Return the (x, y) coordinate for the center point of the cell that contains the specified text.  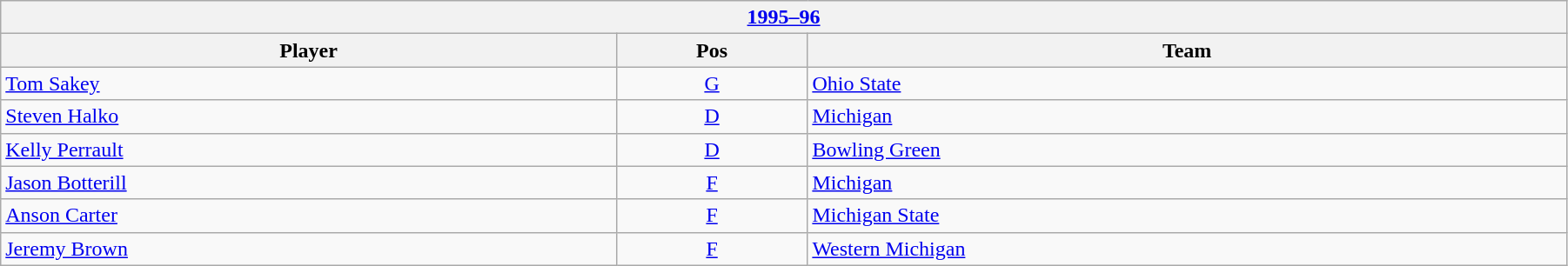
Pos (712, 50)
Ohio State (1187, 83)
Bowling Green (1187, 150)
Jeremy Brown (309, 249)
Western Michigan (1187, 249)
Anson Carter (309, 216)
Tom Sakey (309, 83)
1995–96 (784, 17)
Michigan State (1187, 216)
Steven Halko (309, 116)
Kelly Perrault (309, 150)
Jason Botterill (309, 183)
Player (309, 50)
Team (1187, 50)
G (712, 83)
